Find where the given text appears and provide that cell's center as (X, Y) coordinate. 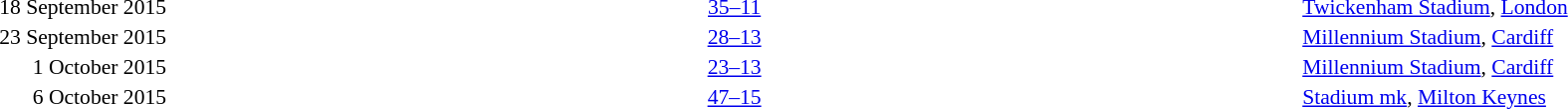
23–13 (735, 67)
28–13 (735, 37)
